Capture the cell that displays the provided text and extract its (X, Y) central coordinate. 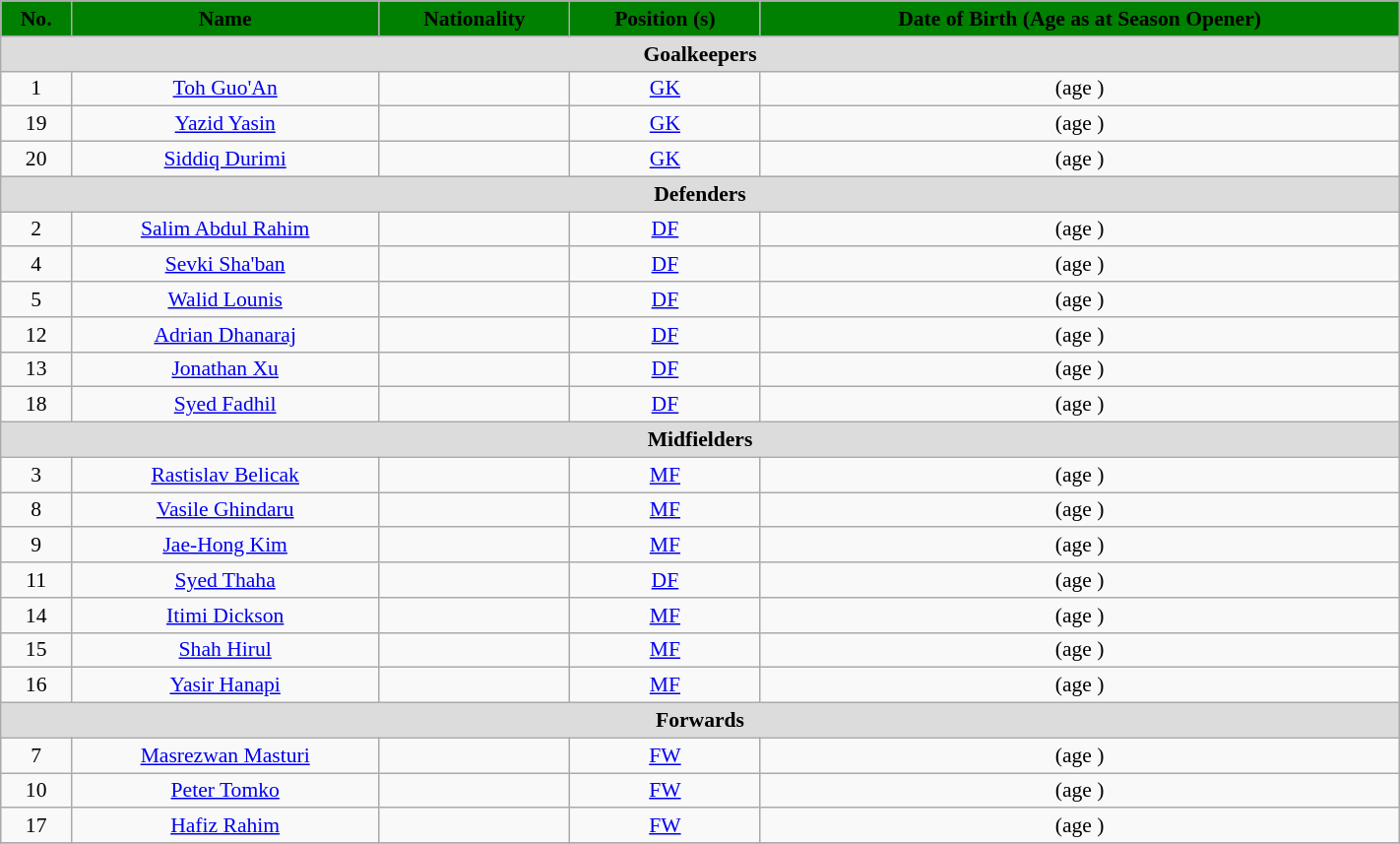
Masrezwan Masturi (225, 755)
14 (36, 616)
Adrian Dhanaraj (225, 335)
Position (s) (666, 19)
8 (36, 510)
Midfielders (700, 440)
Hafiz Rahim (225, 826)
Jonathan Xu (225, 369)
No. (36, 19)
Forwards (700, 721)
Sevki Sha'ban (225, 265)
Nationality (475, 19)
Itimi Dickson (225, 616)
10 (36, 791)
Jae-Hong Kim (225, 546)
11 (36, 580)
Shah Hirul (225, 650)
1 (36, 89)
Date of Birth (Age as at Season Opener) (1079, 19)
2 (36, 229)
Vasile Ghindaru (225, 510)
5 (36, 299)
16 (36, 685)
7 (36, 755)
15 (36, 650)
Syed Fadhil (225, 405)
4 (36, 265)
Walid Lounis (225, 299)
Rastislav Belicak (225, 475)
Defenders (700, 194)
12 (36, 335)
Goalkeepers (700, 54)
Salim Abdul Rahim (225, 229)
19 (36, 124)
3 (36, 475)
Siddiq Durimi (225, 160)
Toh Guo'An (225, 89)
Syed Thaha (225, 580)
18 (36, 405)
Yazid Yasin (225, 124)
Name (225, 19)
9 (36, 546)
Peter Tomko (225, 791)
13 (36, 369)
Yasir Hanapi (225, 685)
17 (36, 826)
20 (36, 160)
